Find where the given text appears and provide that cell's center as (X, Y) coordinate. 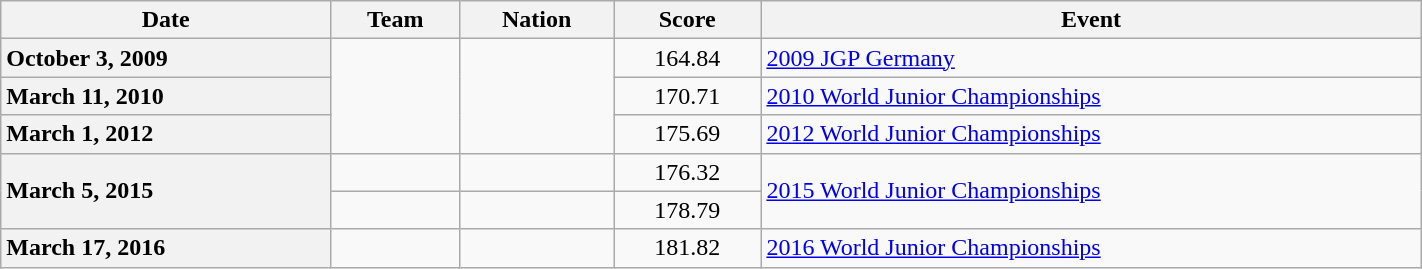
March 17, 2016 (166, 248)
Event (1091, 20)
March 11, 2010 (166, 96)
2012 World Junior Championships (1091, 134)
Score (688, 20)
2009 JGP Germany (1091, 58)
Date (166, 20)
2010 World Junior Championships (1091, 96)
2016 World Junior Championships (1091, 248)
175.69 (688, 134)
October 3, 2009 (166, 58)
Nation (537, 20)
2015 World Junior Championships (1091, 191)
March 5, 2015 (166, 191)
170.71 (688, 96)
164.84 (688, 58)
March 1, 2012 (166, 134)
176.32 (688, 172)
181.82 (688, 248)
178.79 (688, 210)
Team (396, 20)
